Pinpoint the cell where the given text exists, returning its [x, y] midpoint coordinate. 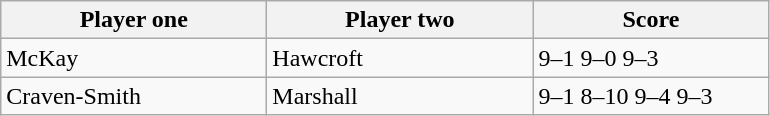
Score [651, 20]
Marshall [400, 96]
McKay [134, 58]
Player one [134, 20]
Player two [400, 20]
9–1 8–10 9–4 9–3 [651, 96]
Hawcroft [400, 58]
Craven-Smith [134, 96]
9–1 9–0 9–3 [651, 58]
